Locate the cell with the specified text and output its [x, y] center coordinate. 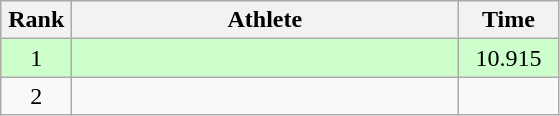
Rank [36, 20]
1 [36, 58]
Athlete [265, 20]
2 [36, 96]
10.915 [508, 58]
Time [508, 20]
